Detect which cell encompasses the target text, then output its [x, y] center coordinate. 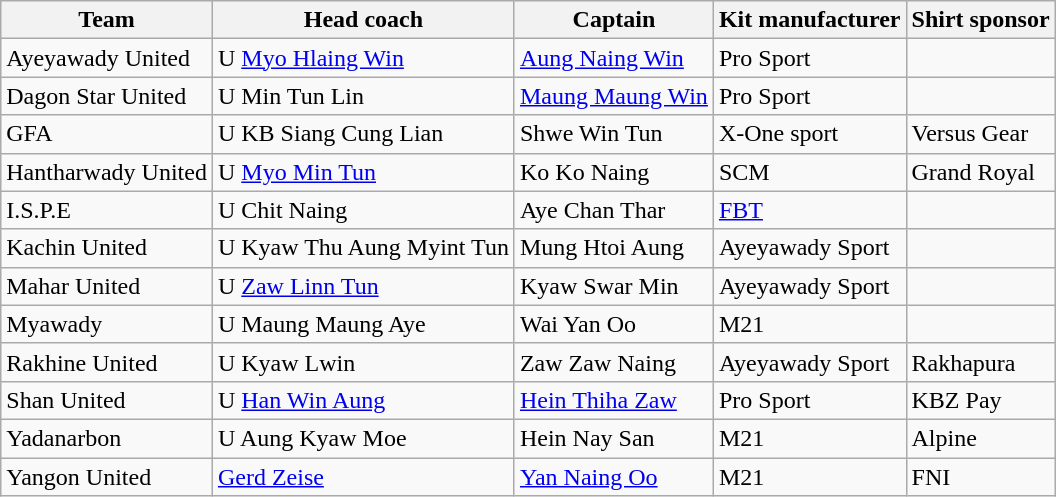
Mung Htoi Aung [614, 248]
Yadanarbon [107, 438]
SCM [810, 172]
U Myo Min Tun [363, 172]
Head coach [363, 20]
Gerd Zeise [363, 477]
Shwe Win Tun [614, 134]
Mahar United [107, 286]
Aung Naing Win [614, 58]
Wai Yan Oo [614, 324]
Hantharwady United [107, 172]
Alpine [980, 438]
Versus Gear [980, 134]
I.S.P.E [107, 210]
U Han Win Aung [363, 400]
Team [107, 20]
Hein Thiha Zaw [614, 400]
U Kyaw Lwin [363, 362]
U Zaw Linn Tun [363, 286]
Rakhine United [107, 362]
KBZ Pay [980, 400]
Maung Maung Win [614, 96]
U Kyaw Thu Aung Myint Tun [363, 248]
Ko Ko Naing [614, 172]
Kit manufacturer [810, 20]
Aye Chan Thar [614, 210]
U Maung Maung Aye [363, 324]
Shan United [107, 400]
Kachin United [107, 248]
Yan Naing Oo [614, 477]
Rakhapura [980, 362]
Shirt sponsor [980, 20]
U Aung Kyaw Moe [363, 438]
Myawady [107, 324]
U Min Tun Lin [363, 96]
GFA [107, 134]
Hein Nay San [614, 438]
U Myo Hlaing Win [363, 58]
Dagon Star United [107, 96]
U KB Siang Cung Lian [363, 134]
X-One sport [810, 134]
Grand Royal [980, 172]
Yangon United [107, 477]
Ayeyawady United [107, 58]
Kyaw Swar Min [614, 286]
FBT [810, 210]
U Chit Naing [363, 210]
Captain [614, 20]
FNI [980, 477]
Zaw Zaw Naing [614, 362]
